Scan for the cell matching the given text and deliver its (X, Y) coordinate at center. 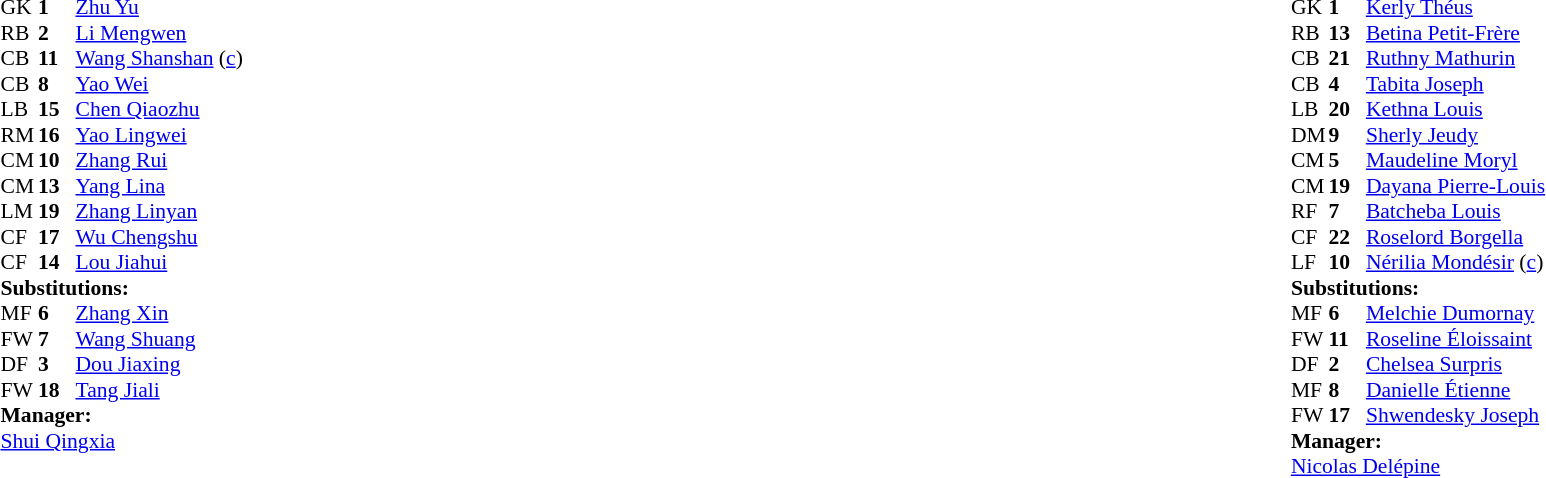
Yao Lingwei (160, 135)
18 (57, 390)
Wang Shanshan (c) (160, 59)
Nérilia Mondésir (c) (1456, 263)
Zhang Linyan (160, 211)
RM (19, 135)
Roselord Borgella (1456, 237)
Li Mengwen (160, 33)
20 (1347, 109)
Dou Jiaxing (160, 365)
15 (57, 109)
22 (1347, 237)
Shwendesky Joseph (1456, 415)
Kethna Louis (1456, 109)
Yang Lina (160, 186)
Zhang Rui (160, 161)
14 (57, 263)
Zhang Xin (160, 313)
LM (19, 211)
Wang Shuang (160, 339)
5 (1347, 161)
RF (1310, 211)
Chen Qiaozhu (160, 109)
Maudeline Moryl (1456, 161)
Yao Wei (160, 84)
Danielle Étienne (1456, 390)
Roseline Éloissaint (1456, 339)
Wu Chengshu (160, 237)
Tabita Joseph (1456, 84)
LF (1310, 263)
Batcheba Louis (1456, 211)
21 (1347, 59)
DM (1310, 135)
3 (57, 365)
Shui Qingxia (121, 441)
16 (57, 135)
4 (1347, 84)
Lou Jiahui (160, 263)
Chelsea Surpris (1456, 365)
Betina Petit-Frère (1456, 33)
Sherly Jeudy (1456, 135)
Melchie Dumornay (1456, 313)
9 (1347, 135)
Tang Jiali (160, 390)
Ruthny Mathurin (1456, 59)
Dayana Pierre-Louis (1456, 186)
